For the text-containing cell, return its midpoint in (x, y) coordinate format. 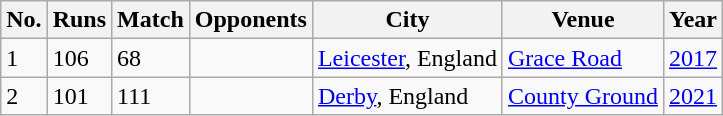
Runs (79, 20)
Derby, England (407, 96)
Grace Road (582, 58)
County Ground (582, 96)
2017 (694, 58)
Leicester, England (407, 58)
111 (151, 96)
No. (24, 20)
68 (151, 58)
City (407, 20)
2 (24, 96)
2021 (694, 96)
101 (79, 96)
Year (694, 20)
Venue (582, 20)
1 (24, 58)
Match (151, 20)
106 (79, 58)
Opponents (250, 20)
